Detect which cell encompasses the target text, then output its (x, y) center coordinate. 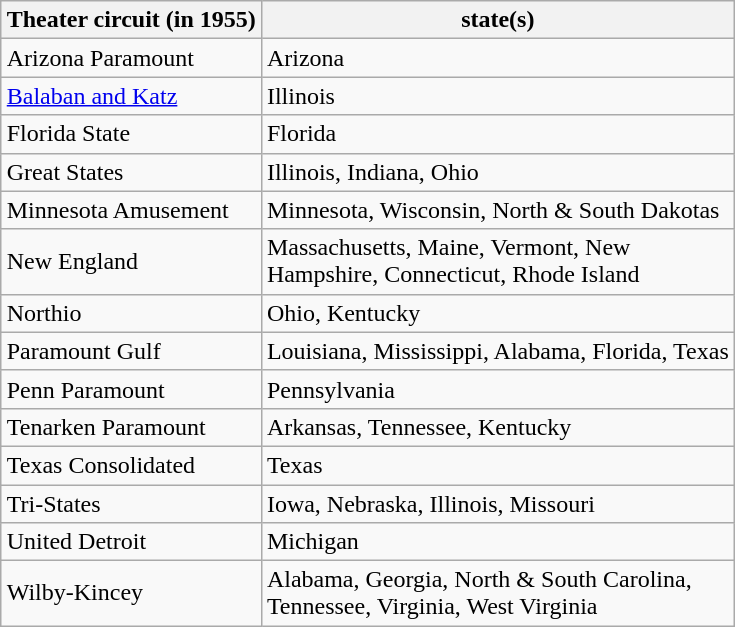
Michigan (498, 542)
Penn Paramount (131, 389)
Louisiana, Mississippi, Alabama, Florida, Texas (498, 351)
Florida State (131, 134)
Florida (498, 134)
Tri-States (131, 503)
Texas Consolidated (131, 465)
Texas (498, 465)
Ohio, Kentucky (498, 313)
Alabama, Georgia, North & South Carolina, Tennessee, Virginia, West Virginia (498, 594)
Balaban and Katz (131, 96)
Tenarken Paramount (131, 427)
Arizona (498, 58)
Illinois (498, 96)
Iowa, Nebraska, Illinois, Missouri (498, 503)
New England (131, 262)
Great States (131, 172)
Minnesota Amusement (131, 210)
Wilby-Kincey (131, 594)
Northio (131, 313)
Pennsylvania (498, 389)
Theater circuit (in 1955) (131, 20)
United Detroit (131, 542)
state(s) (498, 20)
Arkansas, Tennessee, Kentucky (498, 427)
Massachusetts, Maine, Vermont, New Hampshire, Connecticut, Rhode Island (498, 262)
Paramount Gulf (131, 351)
Arizona Paramount (131, 58)
Minnesota, Wisconsin, North & South Dakotas (498, 210)
Illinois, Indiana, Ohio (498, 172)
